Detect which cell encompasses the target text, then output its [X, Y] center coordinate. 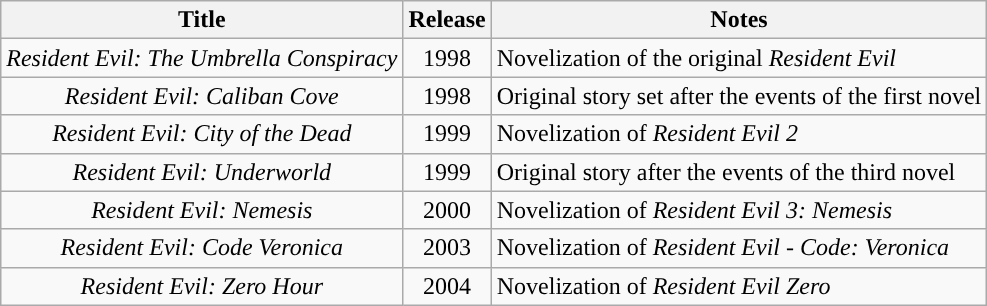
Novelization of Resident Evil Zero [739, 286]
Resident Evil: Nemesis [202, 210]
Resident Evil: The Umbrella Conspiracy [202, 58]
Novelization of Resident Evil - Code: Veronica [739, 248]
Novelization of the original Resident Evil [739, 58]
2000 [447, 210]
Title [202, 20]
2004 [447, 286]
Resident Evil: Code Veronica [202, 248]
Resident Evil: Underworld [202, 172]
Resident Evil: City of the Dead [202, 134]
Novelization of Resident Evil 3: Nemesis [739, 210]
Resident Evil: Caliban Cove [202, 96]
Notes [739, 20]
2003 [447, 248]
Original story set after the events of the first novel [739, 96]
Release [447, 20]
Novelization of Resident Evil 2 [739, 134]
Original story after the events of the third novel [739, 172]
Resident Evil: Zero Hour [202, 286]
